Locate the cell with the specified text and output its [x, y] center coordinate. 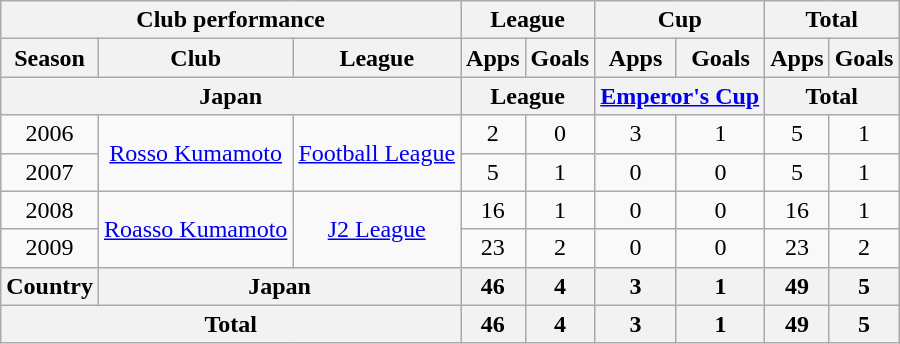
2008 [50, 210]
J2 League [377, 229]
2006 [50, 134]
Emperor's Cup [680, 96]
Cup [680, 20]
Rosso Kumamoto [195, 153]
Club [195, 58]
Season [50, 58]
Country [50, 286]
Club performance [231, 20]
Football League [377, 153]
2009 [50, 248]
Roasso Kumamoto [195, 229]
2007 [50, 172]
